Identify which cell holds the provided text, then report its (x, y) central coordinate. 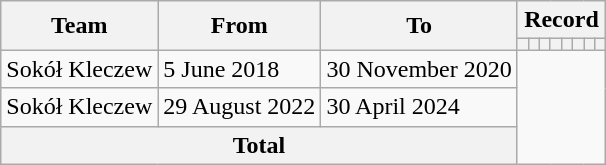
30 November 2020 (419, 69)
From (240, 26)
Team (80, 26)
To (419, 26)
29 August 2022 (240, 107)
Record (561, 20)
5 June 2018 (240, 69)
30 April 2024 (419, 107)
Total (259, 145)
